Extract the [x, y] coordinate from the center of the cell holding the provided text.  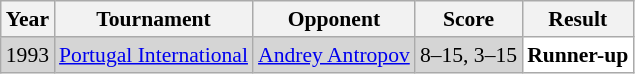
8–15, 3–15 [468, 55]
Opponent [334, 19]
Runner-up [578, 55]
Andrey Antropov [334, 55]
Portugal International [154, 55]
Result [578, 19]
Year [28, 19]
Score [468, 19]
1993 [28, 55]
Tournament [154, 19]
